Provide the [X, Y] coordinate of the cell's center where the given text is located.  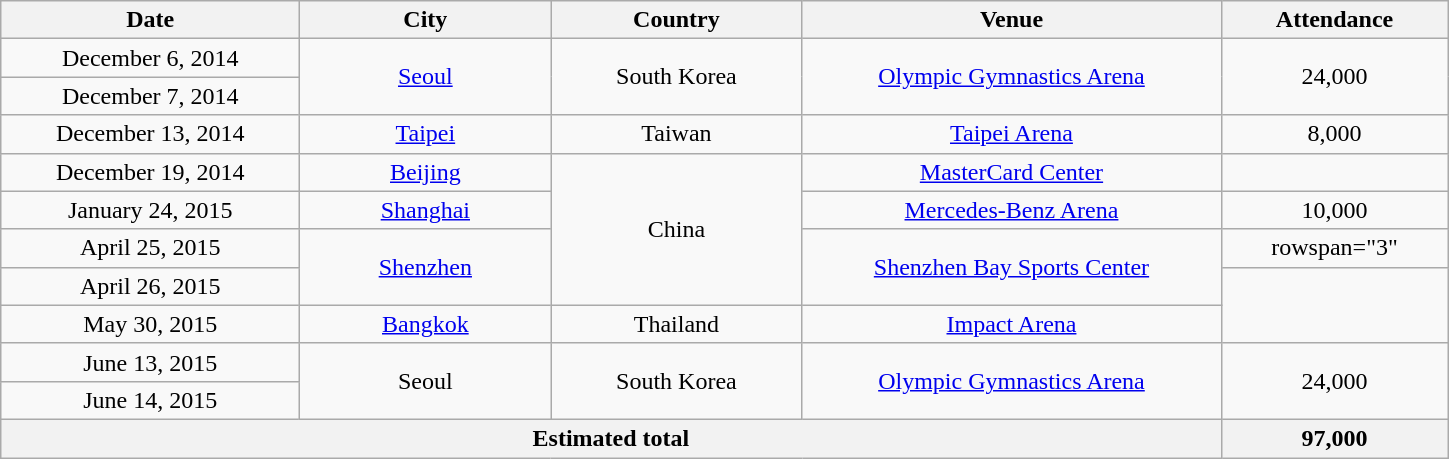
December 13, 2014 [150, 134]
June 13, 2015 [150, 362]
Shanghai [426, 210]
June 14, 2015 [150, 400]
MasterCard Center [1012, 172]
Taipei [426, 134]
rowspan="3" [1334, 248]
May 30, 2015 [150, 324]
December 6, 2014 [150, 58]
Taiwan [676, 134]
10,000 [1334, 210]
Attendance [1334, 20]
Impact Arena [1012, 324]
Shenzhen [426, 267]
Country [676, 20]
97,000 [1334, 438]
April 25, 2015 [150, 248]
8,000 [1334, 134]
Date [150, 20]
China [676, 229]
Beijing [426, 172]
January 24, 2015 [150, 210]
Shenzhen Bay Sports Center [1012, 267]
December 19, 2014 [150, 172]
Taipei Arena [1012, 134]
City [426, 20]
Estimated total [611, 438]
Venue [1012, 20]
Mercedes-Benz Arena [1012, 210]
December 7, 2014 [150, 96]
April 26, 2015 [150, 286]
Thailand [676, 324]
Bangkok [426, 324]
